From the cell containing the given text, extract its center point as (X, Y) coordinate. 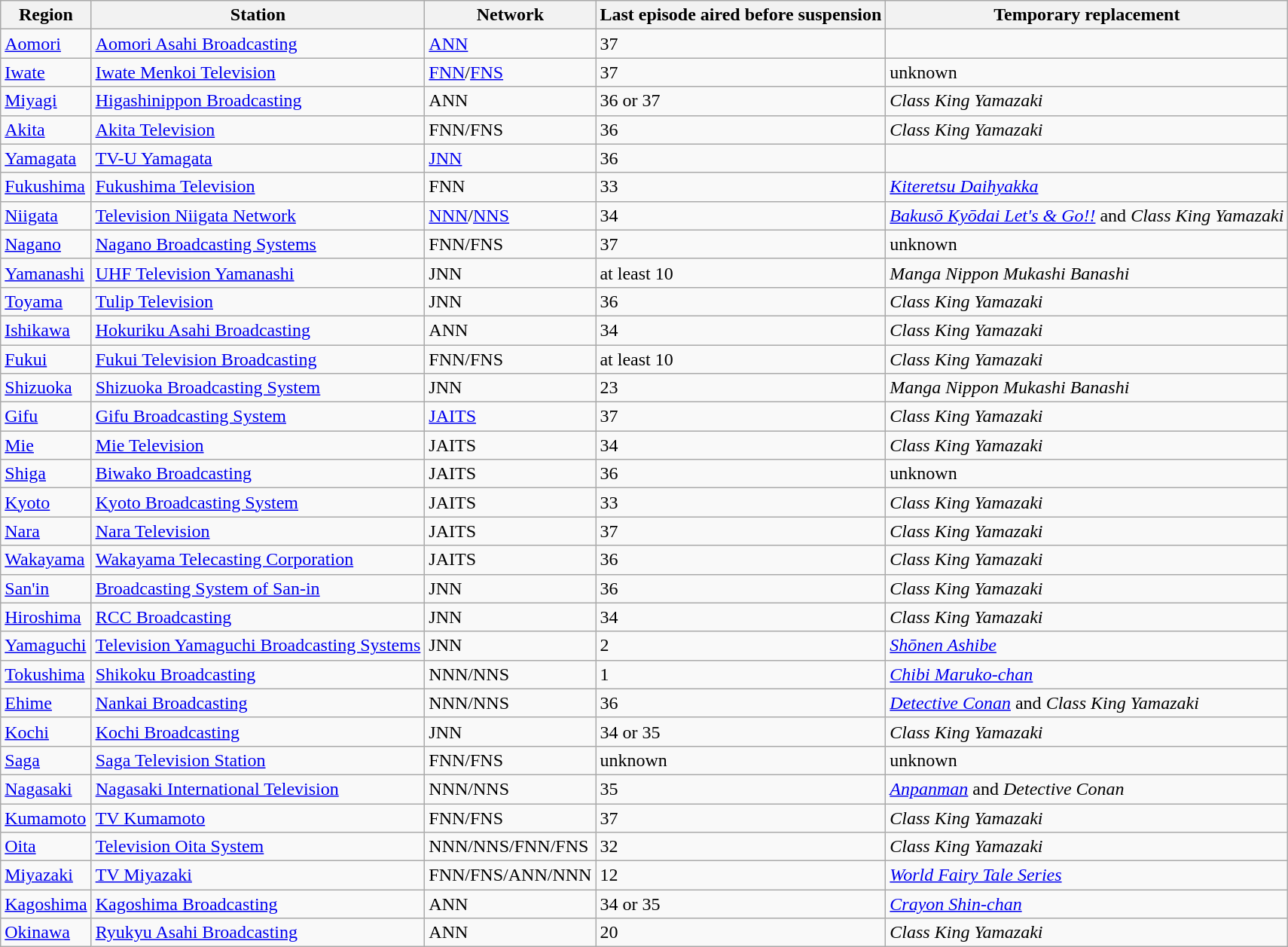
Yamaguchi (46, 646)
Aomori (46, 44)
Iwate (46, 72)
Shiga (46, 474)
Bakusō Kyōdai Let's & Go!! and Class King Yamazaki (1087, 215)
Ryukyu Asahi Broadcasting (258, 933)
Anpanman and Detective Conan (1087, 789)
Wakayama Telecasting Corporation (258, 560)
Akita (46, 130)
35 (741, 789)
Kochi (46, 732)
Crayon Shin-chan (1087, 904)
Nagano (46, 244)
Shizuoka Broadcasting System (258, 388)
Iwate Menkoi Television (258, 72)
World Fairy Tale Series (1087, 875)
Kumamoto (46, 817)
TV Kumamoto (258, 817)
Akita Television (258, 130)
TV-U Yamagata (258, 158)
Tokushima (46, 674)
Gifu Broadcasting System (258, 417)
Shōnen Ashibe (1087, 646)
Chibi Maruko-chan (1087, 674)
1 (741, 674)
Fukushima (46, 187)
Shikoku Broadcasting (258, 674)
Miyazaki (46, 875)
20 (741, 933)
Detective Conan and Class King Yamazaki (1087, 703)
Kiteretsu Daihyakka (1087, 187)
Hiroshima (46, 617)
Nagano Broadcasting Systems (258, 244)
Nagasaki (46, 789)
Toyama (46, 301)
Biwako Broadcasting (258, 474)
Tulip Television (258, 301)
Kyoto Broadcasting System (258, 503)
Television Oita System (258, 847)
Ishikawa (46, 330)
Higashinippon Broadcasting (258, 101)
Nara Television (258, 531)
Miyagi (46, 101)
Television Niigata Network (258, 215)
Nara (46, 531)
Okinawa (46, 933)
Niigata (46, 215)
Ehime (46, 703)
Kagoshima (46, 904)
Saga (46, 760)
Nagasaki International Television (258, 789)
Yamanashi (46, 273)
TV Miyazaki (258, 875)
Last episode aired before suspension (741, 15)
San'in (46, 588)
Fukui Television Broadcasting (258, 359)
Network (511, 15)
Broadcasting System of San-in (258, 588)
36 or 37 (741, 101)
Yamagata (46, 158)
Hokuriku Asahi Broadcasting (258, 330)
Kyoto (46, 503)
Gifu (46, 417)
32 (741, 847)
Fukui (46, 359)
Shizuoka (46, 388)
Oita (46, 847)
RCC Broadcasting (258, 617)
Fukushima Television (258, 187)
NNN/NNS/FNN/FNS (511, 847)
FNN/FNS/ANN/NNN (511, 875)
Mie Television (258, 445)
UHF Television Yamanashi (258, 273)
FNN (511, 187)
Aomori Asahi Broadcasting (258, 44)
12 (741, 875)
2 (741, 646)
Mie (46, 445)
Television Yamaguchi Broadcasting Systems (258, 646)
Region (46, 15)
Station (258, 15)
Wakayama (46, 560)
Kochi Broadcasting (258, 732)
23 (741, 388)
Nankai Broadcasting (258, 703)
Saga Television Station (258, 760)
Temporary replacement (1087, 15)
Kagoshima Broadcasting (258, 904)
